Pinpoint the cell where the given text exists, returning its [X, Y] midpoint coordinate. 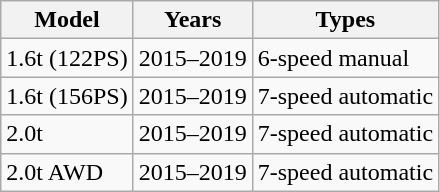
2.0t [67, 134]
Model [67, 20]
Years [192, 20]
1.6t (156PS) [67, 96]
2.0t AWD [67, 172]
Types [345, 20]
1.6t (122PS) [67, 58]
6-speed manual [345, 58]
